Extract the [X, Y] coordinate from the center of the cell holding the provided text.  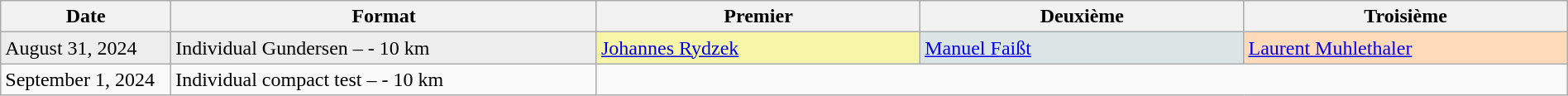
September 1, 2024 [86, 79]
Premier [758, 17]
Date [86, 17]
Individual Gundersen – - 10 km [384, 48]
Manuel Faißt [1082, 48]
Individual compact test – - 10 km [384, 79]
Format [384, 17]
August 31, 2024 [86, 48]
Johannes Rydzek [758, 48]
Troisième [1406, 17]
Deuxième [1082, 17]
Laurent Muhlethaler [1406, 48]
